Return the (x, y) coordinate for the center point of the cell that contains the specified text.  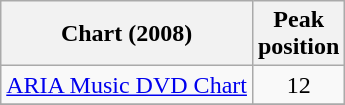
ARIA Music DVD Chart (127, 85)
Chart (2008) (127, 34)
12 (298, 85)
Peak position (298, 34)
